Provide the (x, y) coordinate of the cell's center where the given text is located.  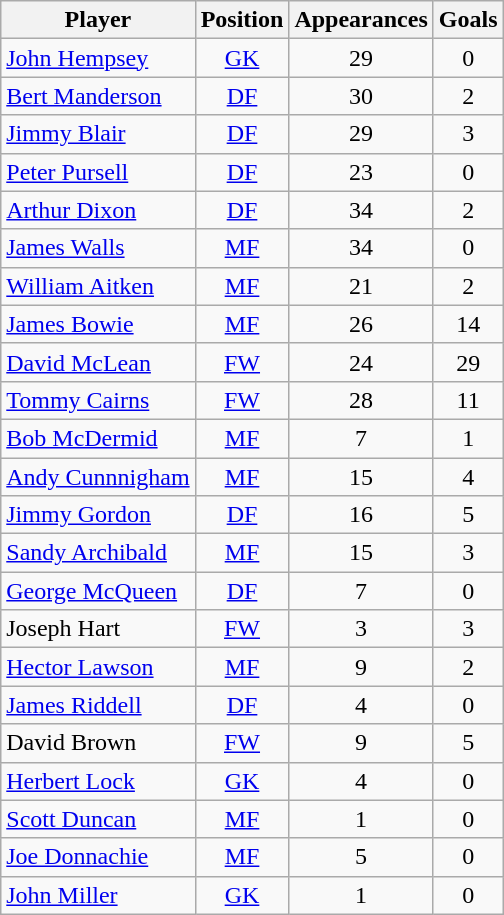
11 (468, 400)
23 (361, 172)
John Hempsey (98, 58)
Jimmy Gordon (98, 515)
16 (361, 515)
James Riddell (98, 705)
26 (361, 324)
James Bowie (98, 324)
Bert Manderson (98, 96)
24 (361, 362)
William Aitken (98, 286)
David Brown (98, 743)
21 (361, 286)
Joe Donnachie (98, 857)
John Miller (98, 895)
Jimmy Blair (98, 134)
30 (361, 96)
Tommy Cairns (98, 400)
Arthur Dixon (98, 210)
George McQueen (98, 591)
Goals (468, 20)
Scott Duncan (98, 819)
Hector Lawson (98, 667)
Position (242, 20)
28 (361, 400)
Sandy Archibald (98, 553)
14 (468, 324)
Player (98, 20)
Joseph Hart (98, 629)
Andy Cunnnigham (98, 477)
Peter Pursell (98, 172)
Bob McDermid (98, 438)
David McLean (98, 362)
Herbert Lock (98, 781)
James Walls (98, 248)
Appearances (361, 20)
